Capture the cell that displays the provided text and extract its (X, Y) central coordinate. 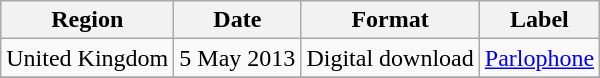
United Kingdom (88, 58)
Date (238, 20)
Digital download (390, 58)
Parlophone (539, 58)
Region (88, 20)
5 May 2013 (238, 58)
Label (539, 20)
Format (390, 20)
